Pinpoint the cell where the given text exists, returning its (X, Y) midpoint coordinate. 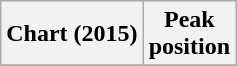
Peakposition (189, 34)
Chart (2015) (72, 34)
